Determine the [X, Y] coordinate at the center of the cell enclosing the given text.  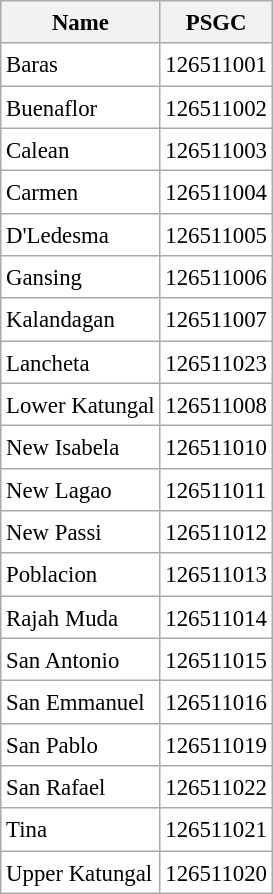
Name [80, 22]
126511012 [216, 532]
126511022 [216, 787]
126511010 [216, 447]
Carmen [80, 192]
Lancheta [80, 362]
126511016 [216, 702]
126511019 [216, 744]
Lower Katungal [80, 404]
San Pablo [80, 744]
Upper Katungal [80, 872]
Calean [80, 149]
San Emmanuel [80, 702]
Tina [80, 829]
126511015 [216, 659]
126511021 [216, 829]
126511002 [216, 107]
126511007 [216, 319]
126511003 [216, 149]
126511011 [216, 489]
126511020 [216, 872]
126511008 [216, 404]
Poblacion [80, 574]
126511004 [216, 192]
126511001 [216, 64]
126511023 [216, 362]
New Lagao [80, 489]
Baras [80, 64]
San Antonio [80, 659]
New Isabela [80, 447]
Buenaflor [80, 107]
Gansing [80, 277]
126511013 [216, 574]
126511005 [216, 234]
PSGC [216, 22]
126511014 [216, 617]
San Rafael [80, 787]
New Passi [80, 532]
Kalandagan [80, 319]
D'Ledesma [80, 234]
Rajah Muda [80, 617]
126511006 [216, 277]
